Return the (X, Y) coordinate for the center point of the cell that contains the specified text.  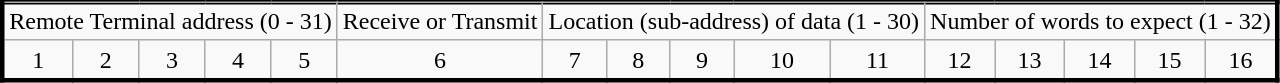
9 (702, 60)
6 (440, 60)
2 (106, 60)
7 (575, 60)
8 (639, 60)
Remote Terminal address (0 - 31) (170, 21)
Location (sub-address) of data (1 - 30) (734, 21)
5 (304, 60)
12 (960, 60)
Number of words to expect (1 - 32) (1102, 21)
4 (238, 60)
16 (1242, 60)
11 (877, 60)
3 (172, 60)
Receive or Transmit (440, 21)
13 (1030, 60)
1 (37, 60)
15 (1170, 60)
10 (782, 60)
14 (1100, 60)
